Provide the [x, y] coordinate of the cell's center where the given text is located.  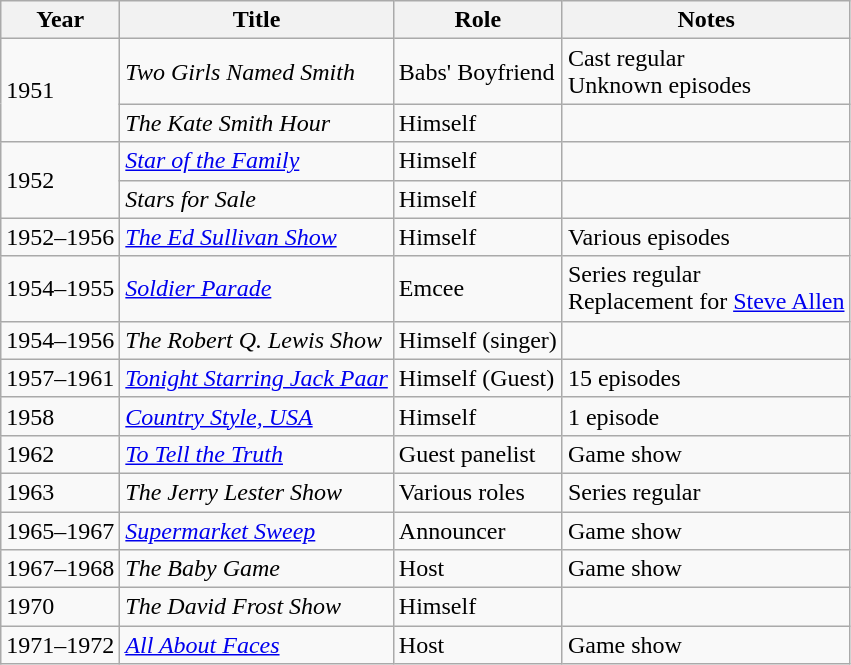
Announcer [478, 531]
Himself (singer) [478, 340]
All About Faces [257, 645]
15 episodes [706, 378]
The Ed Sullivan Show [257, 237]
1952–1956 [60, 237]
1954–1955 [60, 288]
Various episodes [706, 237]
The David Frost Show [257, 607]
Notes [706, 20]
Role [478, 20]
1 episode [706, 416]
The Kate Smith Hour [257, 123]
1965–1967 [60, 531]
Emcee [478, 288]
The Jerry Lester Show [257, 492]
Series regular [706, 492]
1958 [60, 416]
The Robert Q. Lewis Show [257, 340]
1962 [60, 454]
Title [257, 20]
Tonight Starring Jack Paar [257, 378]
1954–1956 [60, 340]
Supermarket Sweep [257, 531]
Various roles [478, 492]
1951 [60, 90]
1952 [60, 180]
Star of the Family [257, 161]
1967–1968 [60, 569]
Two Girls Named Smith [257, 72]
Cast regular Unknown episodes [706, 72]
Soldier Parade [257, 288]
1957–1961 [60, 378]
Year [60, 20]
1970 [60, 607]
Stars for Sale [257, 199]
The Baby Game [257, 569]
1963 [60, 492]
Babs' Boyfriend [478, 72]
To Tell the Truth [257, 454]
Guest panelist [478, 454]
Series regular Replacement for Steve Allen [706, 288]
Country Style, USA [257, 416]
Himself (Guest) [478, 378]
1971–1972 [60, 645]
